Locate the cell with the specified text and output its [X, Y] center coordinate. 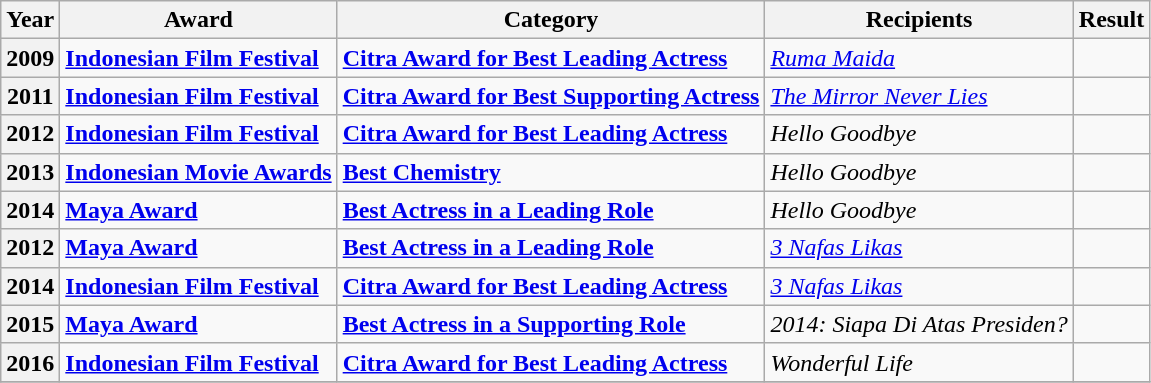
Best Actress in a Supporting Role [551, 324]
Award [198, 20]
2016 [30, 362]
Ruma Maida [919, 58]
Citra Award for Best Supporting Actress [551, 96]
Best Chemistry [551, 172]
The Mirror Never Lies [919, 96]
2015 [30, 324]
2013 [30, 172]
Wonderful Life [919, 362]
2011 [30, 96]
2014: Siapa Di Atas Presiden? [919, 324]
2009 [30, 58]
Category [551, 20]
Year [30, 20]
Result [1111, 20]
Recipients [919, 20]
Indonesian Movie Awards [198, 172]
